From the cell containing the given text, extract its center point as [x, y] coordinate. 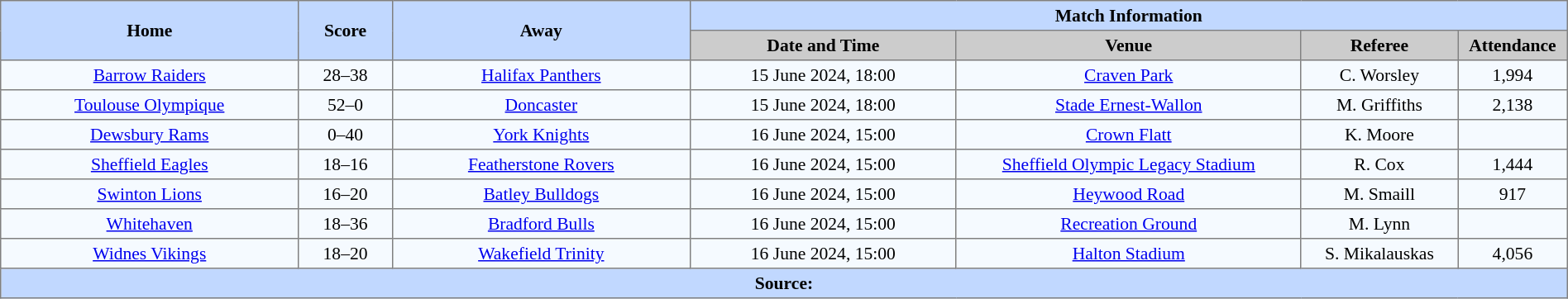
Featherstone Rovers [541, 164]
Halifax Panthers [541, 75]
Source: [784, 283]
Away [541, 31]
52–0 [346, 105]
Recreation Ground [1128, 224]
18–16 [346, 164]
Swinton Lions [150, 194]
M. Smaill [1379, 194]
York Knights [541, 135]
Doncaster [541, 105]
Referee [1379, 45]
C. Worsley [1379, 75]
16–20 [346, 194]
18–20 [346, 254]
Home [150, 31]
Wakefield Trinity [541, 254]
Whitehaven [150, 224]
Craven Park [1128, 75]
Barrow Raiders [150, 75]
18–36 [346, 224]
Score [346, 31]
R. Cox [1379, 164]
Heywood Road [1128, 194]
S. Mikalauskas [1379, 254]
Sheffield Eagles [150, 164]
Halton Stadium [1128, 254]
Widnes Vikings [150, 254]
0–40 [346, 135]
M. Lynn [1379, 224]
4,056 [1513, 254]
Crown Flatt [1128, 135]
Toulouse Olympique [150, 105]
Date and Time [823, 45]
Batley Bulldogs [541, 194]
Bradford Bulls [541, 224]
Venue [1128, 45]
K. Moore [1379, 135]
Attendance [1513, 45]
2,138 [1513, 105]
M. Griffiths [1379, 105]
Sheffield Olympic Legacy Stadium [1128, 164]
1,994 [1513, 75]
1,444 [1513, 164]
Dewsbury Rams [150, 135]
Match Information [1128, 16]
Stade Ernest-Wallon [1128, 105]
917 [1513, 194]
28–38 [346, 75]
